Pinpoint the cell where the given text exists, returning its (x, y) midpoint coordinate. 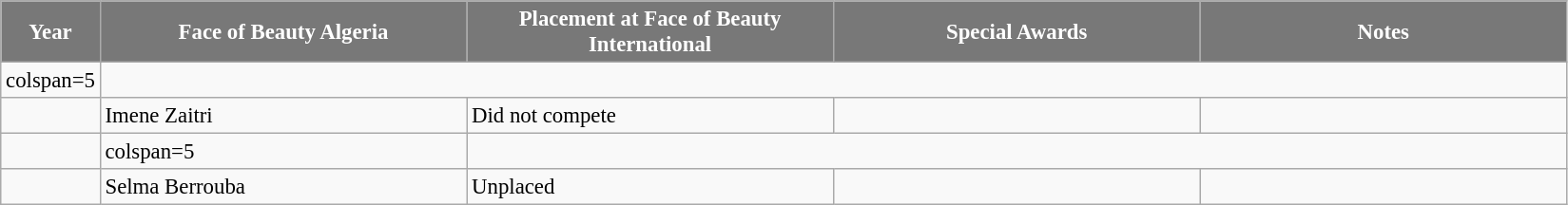
Special Awards (1016, 32)
Face of Beauty Algeria (283, 32)
Placement at Face of Beauty International (650, 32)
Did not compete (650, 116)
Unplaced (650, 187)
Notes (1384, 32)
Selma Berrouba (283, 187)
Imene Zaitri (283, 116)
Year (50, 32)
